Return the (x, y) coordinate for the center point of the cell that contains the specified text.  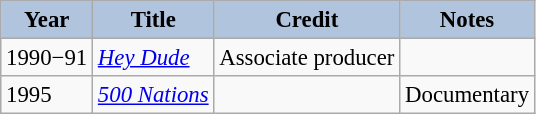
Notes (468, 20)
Credit (307, 20)
Documentary (468, 95)
Title (154, 20)
1990−91 (47, 58)
Hey Dude (154, 58)
Associate producer (307, 58)
1995 (47, 95)
500 Nations (154, 95)
Year (47, 20)
